Scan for the cell matching the given text and deliver its (x, y) coordinate at center. 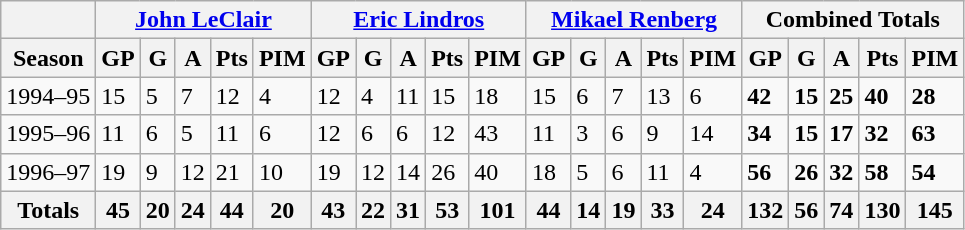
63 (935, 134)
3 (588, 134)
Eric Lindros (418, 20)
17 (842, 134)
54 (935, 172)
58 (882, 172)
53 (448, 210)
Totals (48, 210)
Season (48, 58)
Combined Totals (853, 20)
34 (766, 134)
21 (232, 172)
45 (118, 210)
1994–95 (48, 96)
101 (498, 210)
130 (882, 210)
1996–97 (48, 172)
10 (282, 172)
28 (935, 96)
42 (766, 96)
1995–96 (48, 134)
25 (842, 96)
Mikael Renberg (634, 20)
13 (662, 96)
John LeClair (204, 20)
74 (842, 210)
31 (408, 210)
22 (374, 210)
132 (766, 210)
33 (662, 210)
145 (935, 210)
